From the cell containing the given text, extract its center point as (X, Y) coordinate. 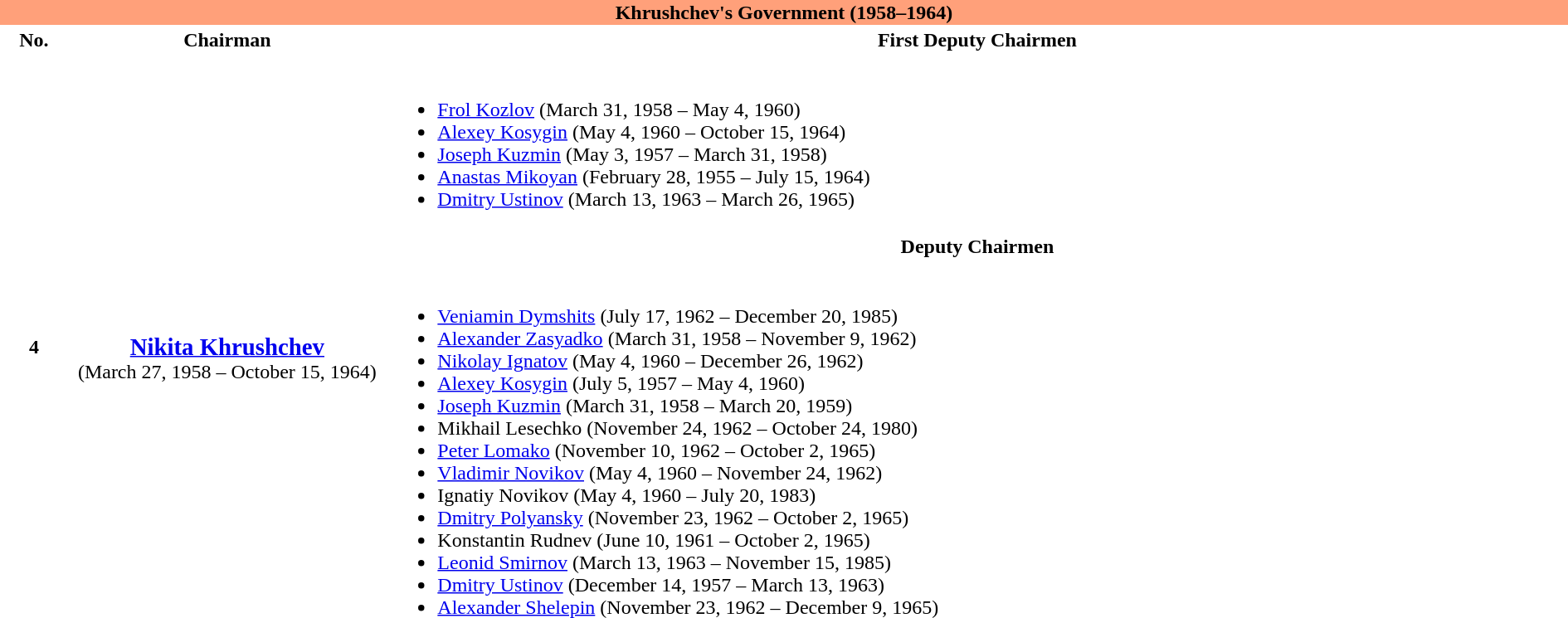
No. (34, 40)
Deputy Chairmen (977, 246)
Chairman (227, 40)
First Deputy Chairmen (977, 40)
Khrushchev's Government (1958–1964) (784, 12)
